Search for the cell housing the specified text and yield its [X, Y] center coordinate. 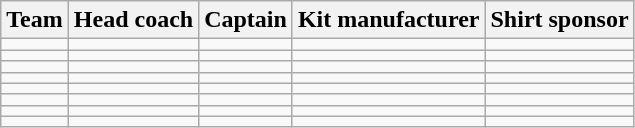
Captain [246, 20]
Kit manufacturer [388, 20]
Team [35, 20]
Shirt sponsor [560, 20]
Head coach [133, 20]
